Scan for the cell matching the given text and deliver its (X, Y) coordinate at center. 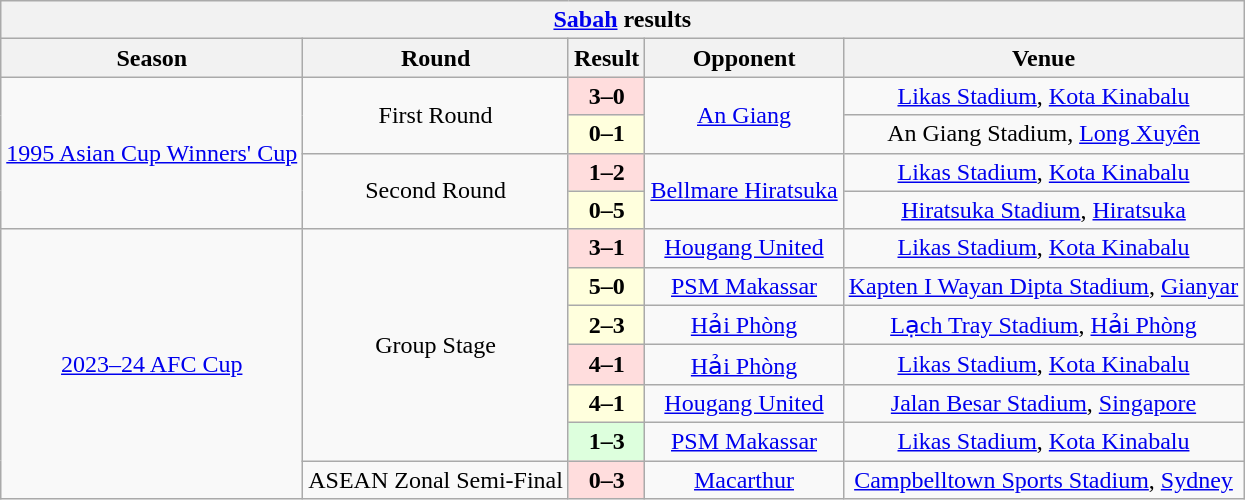
2023–24 AFC Cup (152, 364)
First Round (436, 115)
3–1 (606, 248)
Season (152, 58)
Bellmare Hiratsuka (744, 191)
1–2 (606, 172)
1–3 (606, 441)
Second Round (436, 191)
Jalan Besar Stadium, Singapore (1044, 403)
Result (606, 58)
Venue (1044, 58)
Sabah results (622, 20)
Kapten I Wayan Dipta Stadium, Gianyar (1044, 286)
0–3 (606, 479)
Round (436, 58)
3–0 (606, 96)
Macarthur (744, 479)
Opponent (744, 58)
Hiratsuka Stadium, Hiratsuka (1044, 210)
Lạch Tray Stadium, Hải Phòng (1044, 325)
An Giang Stadium, Long Xuyên (1044, 134)
1995 Asian Cup Winners' Cup (152, 153)
Campbelltown Sports Stadium, Sydney (1044, 479)
5–0 (606, 286)
0–1 (606, 134)
An Giang (744, 115)
Group Stage (436, 344)
ASEAN Zonal Semi-Final (436, 479)
2–3 (606, 325)
0–5 (606, 210)
